Return (X, Y) of the center of cell containing provided text 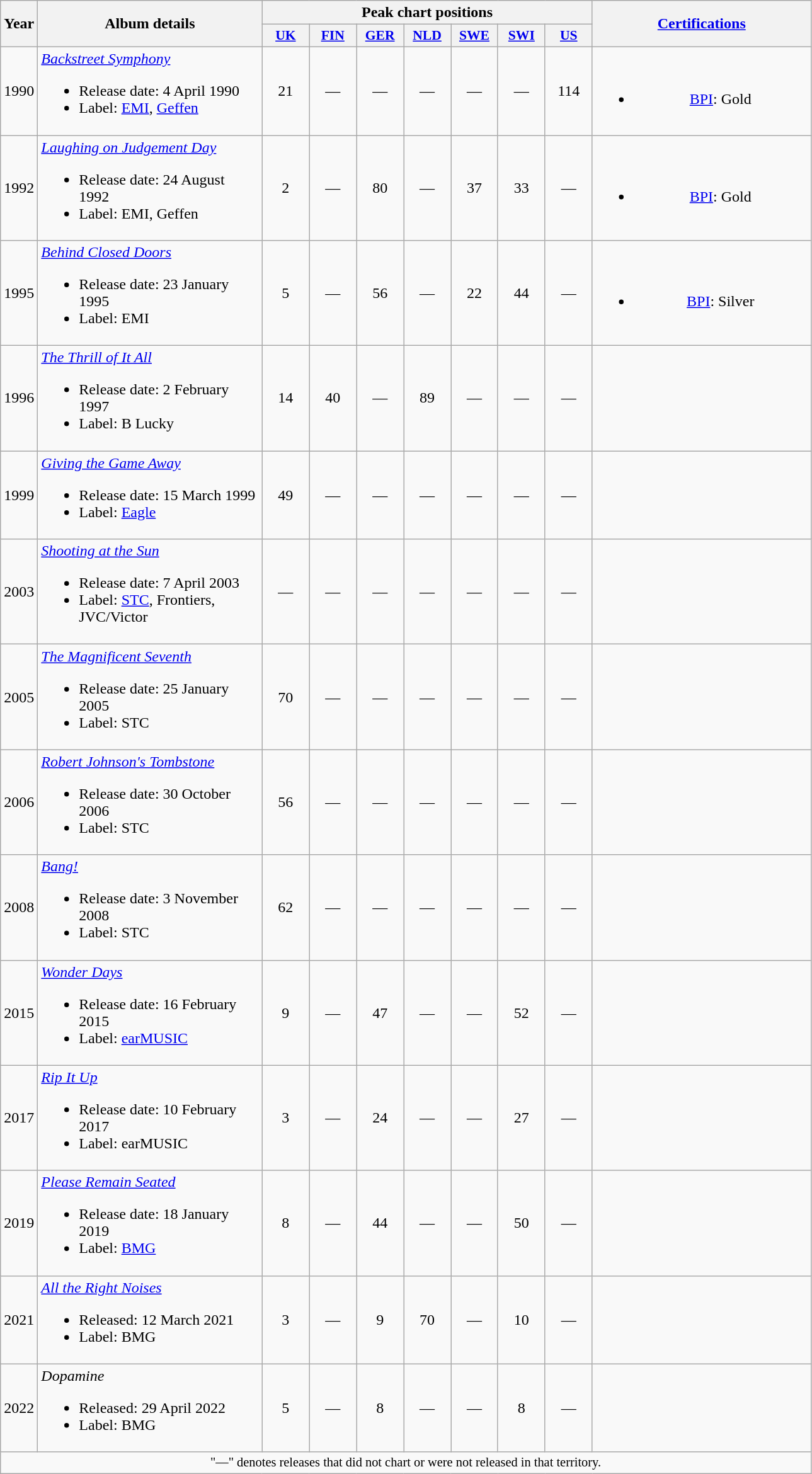
2008 (19, 907)
24 (380, 1117)
1995 (19, 294)
All the Right NoisesReleased: 12 March 2021Label: BMG (150, 1320)
2019 (19, 1223)
The Thrill of It AllRelease date: 2 February 1997Label: B Lucky (150, 398)
33 (522, 188)
114 (568, 91)
40 (333, 398)
Behind Closed DoorsRelease date: 23 January 1995Label: EMI (150, 294)
Bang!Release date: 3 November 2008Label: STC (150, 907)
2017 (19, 1117)
80 (380, 188)
Shooting at the SunRelease date: 7 April 2003Label: STC, Frontiers, JVC/Victor (150, 592)
NLD (427, 36)
22 (475, 294)
27 (522, 1117)
2021 (19, 1320)
Rip It UpRelease date: 10 February 2017Label: earMUSIC (150, 1117)
Laughing on Judgement DayRelease date: 24 August 1992Label: EMI, Geffen (150, 188)
2015 (19, 1013)
DopamineReleased: 29 April 2022Label: BMG (150, 1408)
Certifications (702, 24)
52 (522, 1013)
10 (522, 1320)
1990 (19, 91)
Peak chart positions (427, 13)
2003 (19, 592)
The Magnificent SeventhRelease date: 25 January 2005Label: STC (150, 697)
Year (19, 24)
Album details (150, 24)
49 (286, 495)
Giving the Game AwayRelease date: 15 March 1999Label: Eagle (150, 495)
1992 (19, 188)
Please Remain SeatedRelease date: 18 January 2019Label: BMG (150, 1223)
14 (286, 398)
62 (286, 907)
2005 (19, 697)
SWI (522, 36)
GER (380, 36)
2022 (19, 1408)
UK (286, 36)
Backstreet SymphonyRelease date: 4 April 1990Label: EMI, Geffen (150, 91)
BPI: Silver (702, 294)
SWE (475, 36)
2006 (19, 803)
Wonder DaysRelease date: 16 February 2015Label: earMUSIC (150, 1013)
FIN (333, 36)
47 (380, 1013)
37 (475, 188)
50 (522, 1223)
"—" denotes releases that did not chart or were not released in that territory. (406, 1463)
Robert Johnson's TombstoneRelease date: 30 October 2006Label: STC (150, 803)
2 (286, 188)
US (568, 36)
1996 (19, 398)
89 (427, 398)
1999 (19, 495)
21 (286, 91)
